Return [x, y] of the center of cell containing provided text 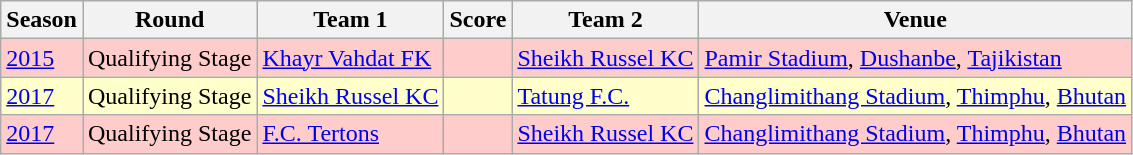
Round [169, 20]
Pamir Stadium, Dushanbe, Tajikistan [916, 58]
Khayr Vahdat FK [350, 58]
2015 [42, 58]
Tatung F.C. [606, 96]
Season [42, 20]
Venue [916, 20]
Team 2 [606, 20]
Team 1 [350, 20]
Score [478, 20]
F.C. Tertons [350, 134]
